Return [x, y] of the center of cell containing provided text 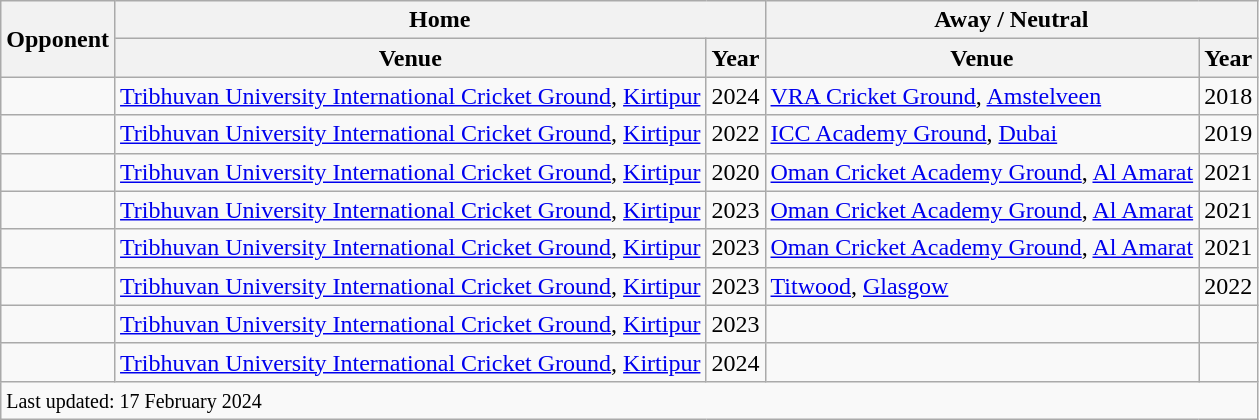
2019 [1228, 134]
VRA Cricket Ground, Amstelveen [982, 96]
Titwood, Glasgow [982, 286]
Away / Neutral [1012, 20]
Home [440, 20]
2018 [1228, 96]
ICC Academy Ground, Dubai [982, 134]
2020 [736, 172]
Last updated: 17 February 2024 [630, 400]
Opponent [58, 39]
